Capture the cell that displays the provided text and extract its [x, y] central coordinate. 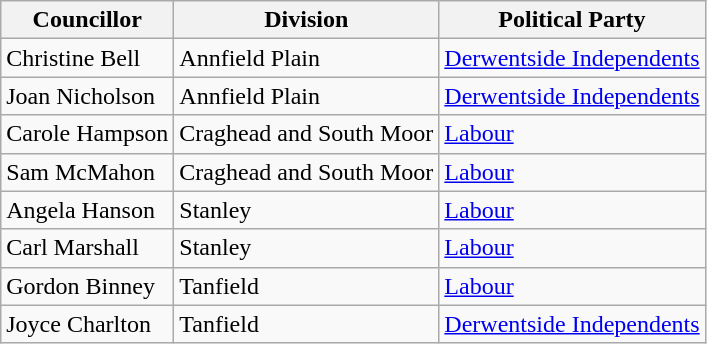
Carole Hampson [88, 134]
Joyce Charlton [88, 324]
Carl Marshall [88, 248]
Christine Bell [88, 58]
Angela Hanson [88, 210]
Councillor [88, 20]
Gordon Binney [88, 286]
Political Party [572, 20]
Sam McMahon [88, 172]
Division [306, 20]
Joan Nicholson [88, 96]
